For the text-containing cell, return its midpoint in (X, Y) coordinate format. 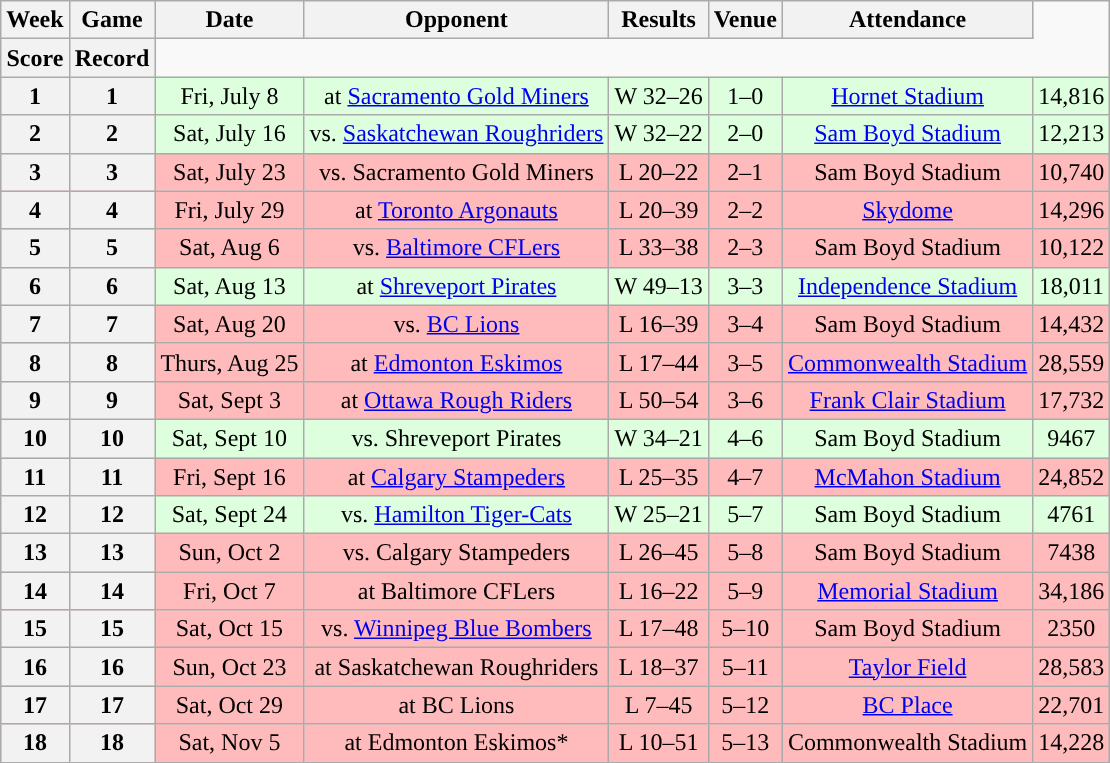
Sat, Sept 3 (230, 400)
14,296 (1072, 210)
18,011 (1072, 286)
W 32–22 (658, 134)
vs. Shreveport Pirates (456, 438)
Venue (745, 20)
Fri, July 8 (230, 96)
Week (35, 20)
17,732 (1072, 400)
28,559 (1072, 362)
L 25–35 (658, 477)
Sat, Oct 29 (230, 705)
L 20–22 (658, 172)
at Sacramento Gold Miners (456, 96)
vs. Saskatchewan Roughriders (456, 134)
4–7 (745, 477)
2–1 (745, 172)
10,122 (1072, 248)
L 18–37 (658, 667)
L 10–51 (658, 743)
at Ottawa Rough Riders (456, 400)
Fri, Oct 7 (230, 591)
2350 (1072, 629)
W 49–13 (658, 286)
2–3 (745, 248)
5–13 (745, 743)
28,583 (1072, 667)
14,228 (1072, 743)
Sat, Sept 10 (230, 438)
at Shreveport Pirates (456, 286)
vs. Hamilton Tiger-Cats (456, 515)
W 25–21 (658, 515)
vs. Baltimore CFLers (456, 248)
Sat, July 23 (230, 172)
5–7 (745, 515)
Sat, Nov 5 (230, 743)
Fri, Sept 16 (230, 477)
3–5 (745, 362)
L 26–45 (658, 553)
Date (230, 20)
7438 (1072, 553)
5–11 (745, 667)
34,186 (1072, 591)
Sat, Sept 24 (230, 515)
Hornet Stadium (907, 96)
22,701 (1072, 705)
9467 (1072, 438)
L 16–22 (658, 591)
Sun, Oct 23 (230, 667)
L 50–54 (658, 400)
3–6 (745, 400)
5–8 (745, 553)
Opponent (456, 20)
5–12 (745, 705)
BC Place (907, 705)
L 20–39 (658, 210)
5–10 (745, 629)
vs. Calgary Stampeders (456, 553)
3–3 (745, 286)
Sat, Aug 13 (230, 286)
vs. BC Lions (456, 324)
10,740 (1072, 172)
W 32–26 (658, 96)
at Edmonton Eskimos* (456, 743)
Memorial Stadium (907, 591)
at Saskatchewan Roughriders (456, 667)
Thurs, Aug 25 (230, 362)
Record (112, 58)
2–2 (745, 210)
at Calgary Stampeders (456, 477)
Taylor Field (907, 667)
Sat, July 16 (230, 134)
Game (112, 20)
Skydome (907, 210)
at Toronto Argonauts (456, 210)
Sat, Aug 20 (230, 324)
at Edmonton Eskimos (456, 362)
4–6 (745, 438)
1–0 (745, 96)
vs. Sacramento Gold Miners (456, 172)
Sat, Aug 6 (230, 248)
Sun, Oct 2 (230, 553)
Frank Clair Stadium (907, 400)
L 7–45 (658, 705)
24,852 (1072, 477)
Independence Stadium (907, 286)
14,816 (1072, 96)
L 17–48 (658, 629)
2–0 (745, 134)
McMahon Stadium (907, 477)
Score (35, 58)
5–9 (745, 591)
Fri, July 29 (230, 210)
12,213 (1072, 134)
W 34–21 (658, 438)
Attendance (907, 20)
L 17–44 (658, 362)
4761 (1072, 515)
vs. Winnipeg Blue Bombers (456, 629)
Results (658, 20)
at Baltimore CFLers (456, 591)
L 33–38 (658, 248)
Sat, Oct 15 (230, 629)
14,432 (1072, 324)
L 16–39 (658, 324)
at BC Lions (456, 705)
3–4 (745, 324)
